Provide the [X, Y] coordinate of the cell's center where the given text is located.  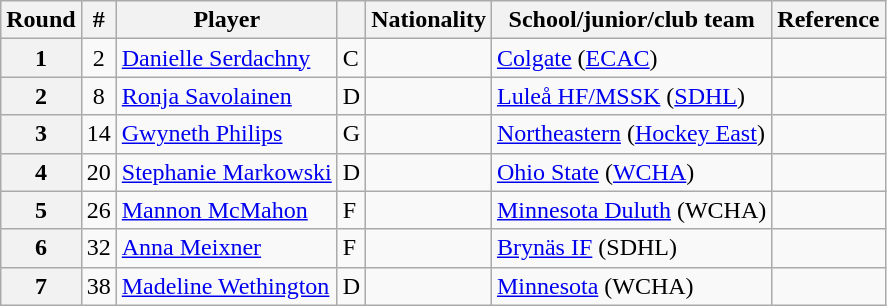
Anna Meixner [226, 248]
7 [41, 286]
4 [41, 172]
14 [98, 134]
Player [226, 20]
C [351, 58]
Brynäs IF (SDHL) [631, 248]
Reference [828, 20]
Minnesota Duluth (WCHA) [631, 210]
Stephanie Markowski [226, 172]
Mannon McMahon [226, 210]
26 [98, 210]
Madeline Wethington [226, 286]
Colgate (ECAC) [631, 58]
# [98, 20]
Nationality [429, 20]
8 [98, 96]
Round [41, 20]
6 [41, 248]
3 [41, 134]
20 [98, 172]
32 [98, 248]
Luleå HF/MSSK (SDHL) [631, 96]
1 [41, 58]
School/junior/club team [631, 20]
5 [41, 210]
Ohio State (WCHA) [631, 172]
Minnesota (WCHA) [631, 286]
38 [98, 286]
Northeastern (Hockey East) [631, 134]
G [351, 134]
Ronja Savolainen [226, 96]
Gwyneth Philips [226, 134]
Danielle Serdachny [226, 58]
